From the cell containing the given text, extract its center point as [X, Y] coordinate. 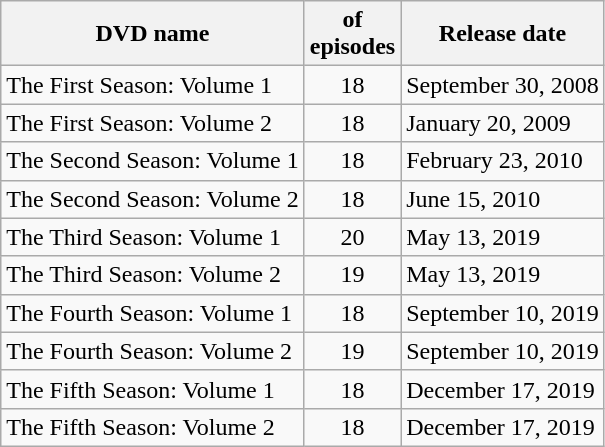
The Fifth Season: Volume 2 [152, 427]
The First Season: Volume 1 [152, 85]
September 30, 2008 [503, 85]
The Fifth Season: Volume 1 [152, 389]
ofepisodes [352, 34]
DVD name [152, 34]
The Fourth Season: Volume 2 [152, 351]
June 15, 2010 [503, 199]
The First Season: Volume 2 [152, 123]
The Third Season: Volume 1 [152, 237]
The Second Season: Volume 1 [152, 161]
The Fourth Season: Volume 1 [152, 313]
The Third Season: Volume 2 [152, 275]
February 23, 2010 [503, 161]
20 [352, 237]
Release date [503, 34]
January 20, 2009 [503, 123]
The Second Season: Volume 2 [152, 199]
